Locate the cell with the specified text and output its (x, y) center coordinate. 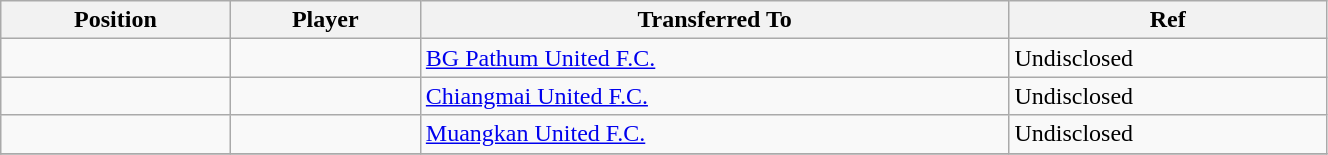
Position (116, 20)
Ref (1168, 20)
BG Pathum United F.C. (714, 58)
Muangkan United F.C. (714, 134)
Transferred To (714, 20)
Player (325, 20)
Chiangmai United F.C. (714, 96)
